Search for the cell housing the specified text and yield its [x, y] center coordinate. 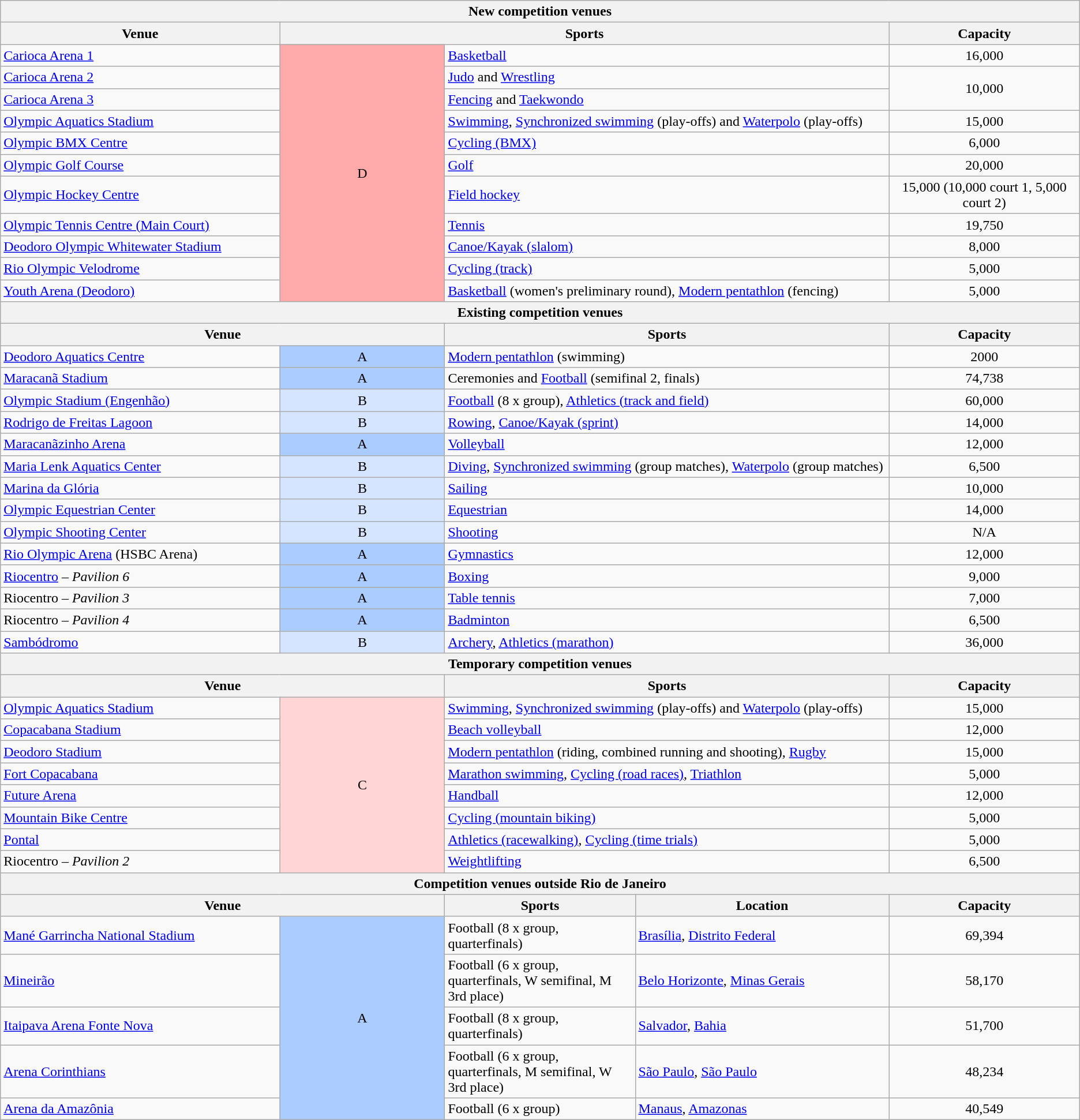
Carioca Arena 2 [140, 77]
Riocentro – Pavilion 6 [140, 576]
Handball [667, 796]
Olympic Stadium (Engenhão) [140, 400]
Deodoro Aquatics Centre [140, 357]
69,394 [984, 935]
New competition venues [540, 12]
Beach volleyball [667, 730]
Maracanãzinho Arena [140, 444]
Riocentro – Pavilion 3 [140, 598]
Cycling (mountain biking) [667, 818]
Football (8 x group), Athletics (track and field) [667, 400]
Volleyball [667, 444]
8,000 [984, 246]
Riocentro – Pavilion 4 [140, 620]
Canoe/Kayak (slalom) [667, 246]
Table tennis [667, 598]
Olympic Equestrian Center [140, 510]
Basketball [667, 55]
Marina da Glória [140, 488]
Pontal [140, 840]
19,750 [984, 224]
Athletics (racewalking), Cycling (time trials) [667, 840]
Golf [667, 165]
Rodrigo de Freitas Lagoon [140, 422]
Field hockey [667, 195]
Ceremonies and Football (semifinal 2, finals) [667, 379]
Brasília, Distrito Federal [762, 935]
Olympic Tennis Centre (Main Court) [140, 224]
Temporary competition venues [540, 664]
Sailing [667, 488]
51,700 [984, 1026]
Modern pentathlon (riding, combined running and shooting), Rugby [667, 752]
Rio Olympic Arena (HSBC Arena) [140, 554]
Cycling (BMX) [667, 143]
Mountain Bike Centre [140, 818]
C [362, 785]
Basketball (women's preliminary round), Modern pentathlon (fencing) [667, 290]
Football (6 x group, quarterfinals, W semifinal, M 3rd place) [540, 980]
Olympic Shooting Center [140, 532]
D [362, 173]
Maria Lenk Aquatics Center [140, 466]
Mineirão [140, 980]
Itaipava Arena Fonte Nova [140, 1026]
Salvador, Bahia [762, 1026]
Equestrian [667, 510]
Mané Garrincha National Stadium [140, 935]
Belo Horizonte, Minas Gerais [762, 980]
Olympic BMX Centre [140, 143]
Football (6 x group) [540, 1109]
15,000 (10,000 court 1, 5,000 court 2) [984, 195]
Arena Corinthians [140, 1071]
Shooting [667, 532]
Tennis [667, 224]
Fencing and Taekwondo [667, 99]
7,000 [984, 598]
48,234 [984, 1071]
Boxing [667, 576]
Sambódromo [140, 642]
Olympic Hockey Centre [140, 195]
Copacabana Stadium [140, 730]
Gymnastics [667, 554]
Rio Olympic Velodrome [140, 268]
40,549 [984, 1109]
6,000 [984, 143]
Deodoro Olympic Whitewater Stadium [140, 246]
Competition venues outside Rio de Janeiro [540, 883]
São Paulo, São Paulo [762, 1071]
Existing competition venues [540, 313]
9,000 [984, 576]
Deodoro Stadium [140, 752]
60,000 [984, 400]
Olympic Golf Course [140, 165]
Manaus, Amazonas [762, 1109]
2000 [984, 357]
Riocentro – Pavilion 2 [140, 861]
Location [762, 905]
Diving, Synchronized swimming (group matches), Waterpolo (group matches) [667, 466]
N/A [984, 532]
Maracanã Stadium [140, 379]
74,738 [984, 379]
20,000 [984, 165]
Weightlifting [667, 861]
Modern pentathlon (swimming) [667, 357]
16,000 [984, 55]
Marathon swimming, Cycling (road races), Triathlon [667, 774]
36,000 [984, 642]
58,170 [984, 980]
Carioca Arena 1 [140, 55]
Rowing, Canoe/Kayak (sprint) [667, 422]
Archery, Athletics (marathon) [667, 642]
Cycling (track) [667, 268]
Football (6 x group, quarterfinals, M semifinal, W 3rd place) [540, 1071]
Badminton [667, 620]
Future Arena [140, 796]
Arena da Amazônia [140, 1109]
Youth Arena (Deodoro) [140, 290]
Fort Copacabana [140, 774]
Judo and Wrestling [667, 77]
Carioca Arena 3 [140, 99]
